Search for the cell housing the specified text and yield its [X, Y] center coordinate. 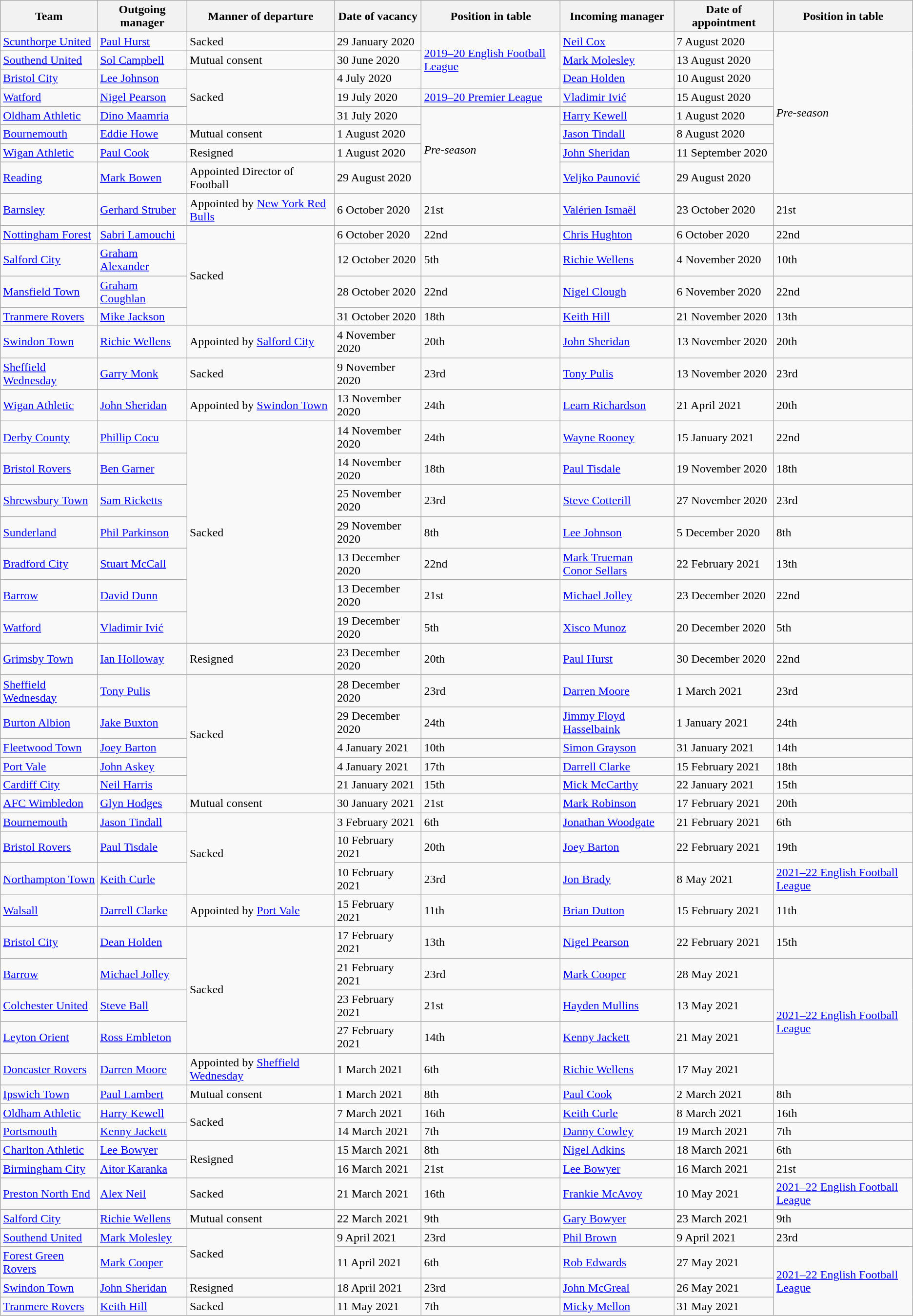
19 July 2020 [378, 97]
28 May 2021 [724, 974]
Danny Cowley [617, 1131]
10 August 2020 [724, 79]
2 March 2021 [724, 1094]
Brian Dutton [617, 911]
Micky Mellon [617, 1306]
22 January 2021 [724, 785]
12 October 2020 [378, 259]
Reading [49, 177]
Aitor Karanka [142, 1169]
Steve Ball [142, 1005]
11 September 2020 [724, 153]
20 December 2020 [724, 627]
17 May 2021 [724, 1069]
14 March 2021 [378, 1131]
Doncaster Rovers [49, 1069]
27 February 2021 [378, 1038]
5 December 2020 [724, 532]
7 August 2020 [724, 41]
Neil Cox [617, 41]
Ipswich Town [49, 1094]
Grimsby Town [49, 659]
Leam Richardson [617, 406]
4 July 2020 [378, 79]
13 August 2020 [724, 60]
9 November 2020 [378, 373]
Port Vale [49, 766]
Chris Hughton [617, 235]
Walsall [49, 911]
Ian Holloway [142, 659]
3 February 2021 [378, 822]
30 December 2020 [724, 659]
Appointed by Sheffield Wednesday [261, 1069]
2019–20 Premier League [491, 97]
Graham Coughlan [142, 292]
Fleetwood Town [49, 747]
Nigel Clough [617, 292]
11 April 2021 [378, 1263]
11 May 2021 [378, 1306]
Phillip Cocu [142, 437]
25 November 2020 [378, 500]
Garry Monk [142, 373]
15 March 2021 [378, 1150]
Jimmy Floyd Hasselbaink [617, 723]
Xisco Munoz [617, 627]
Birmingham City [49, 1169]
AFC Wimbledon [49, 804]
23 February 2021 [378, 1005]
8 August 2020 [724, 134]
Rob Edwards [617, 1263]
30 January 2021 [378, 804]
Ben Garner [142, 469]
Phil Brown [617, 1237]
29 January 2020 [378, 41]
26 May 2021 [724, 1288]
21 May 2021 [724, 1038]
David Dunn [142, 596]
23 October 2020 [724, 210]
Appointed by New York Red Bulls [261, 210]
Nottingham Forest [49, 235]
Scunthorpe United [49, 41]
29 December 2020 [378, 723]
Date of vacancy [378, 17]
Valérien Ismaël [617, 210]
Incoming manager [617, 17]
31 May 2021 [724, 1306]
Alex Neil [142, 1194]
Eddie Howe [142, 134]
28 December 2020 [378, 690]
Jonathan Woodgate [617, 822]
Mike Jackson [142, 317]
31 October 2020 [378, 317]
19 November 2020 [724, 469]
Sam Ricketts [142, 500]
8 May 2021 [724, 879]
Bradford City [49, 564]
15 January 2021 [724, 437]
Portsmouth [49, 1131]
Outgoing manager [142, 17]
23 March 2021 [724, 1219]
Appointed by Port Vale [261, 911]
Barnsley [49, 210]
Sol Campbell [142, 60]
19th [843, 847]
10 May 2021 [724, 1194]
Manner of departure [261, 17]
Nigel Adkins [617, 1150]
Northampton Town [49, 879]
Glyn Hodges [142, 804]
8 March 2021 [724, 1113]
Graham Alexander [142, 259]
Preston North End [49, 1194]
Cardiff City [49, 785]
29 November 2020 [378, 532]
Jake Buxton [142, 723]
Colchester United [49, 1005]
Leyton Orient [49, 1038]
Ross Embleton [142, 1038]
Sabri Lamouchi [142, 235]
John McGreal [617, 1288]
Date of appointment [724, 17]
Hayden Mullins [617, 1005]
30 June 2020 [378, 60]
Sunderland [49, 532]
31 July 2020 [378, 116]
2019–20 English Football League [491, 60]
19 March 2021 [724, 1131]
Mark Bowen [142, 177]
31 January 2021 [724, 747]
Mick McCarthy [617, 785]
Steve Cotterill [617, 500]
13 May 2021 [724, 1005]
Mark Robinson [617, 804]
27 November 2020 [724, 500]
Frankie McAvoy [617, 1194]
21 March 2021 [378, 1194]
Charlton Athletic [49, 1150]
21 January 2021 [378, 785]
Veljko Paunović [617, 177]
Stuart McCall [142, 564]
Simon Grayson [617, 747]
27 May 2021 [724, 1263]
Gerhard Struber [142, 210]
Mansfield Town [49, 292]
Phil Parkinson [142, 532]
Appointed Director of Football [261, 177]
1 January 2021 [724, 723]
Forest Green Rovers [49, 1263]
Appointed by Salford City [261, 342]
21 November 2020 [724, 317]
Shrewsbury Town [49, 500]
Wayne Rooney [617, 437]
Burton Albion [49, 723]
22 March 2021 [378, 1219]
Neil Harris [142, 785]
15 August 2020 [724, 97]
17th [491, 766]
Gary Bowyer [617, 1219]
19 December 2020 [378, 627]
Jon Brady [617, 879]
Derby County [49, 437]
Dino Maamria [142, 116]
Team [49, 17]
Appointed by Swindon Town [261, 406]
21 April 2021 [724, 406]
Mark Trueman Conor Sellars [617, 564]
18 April 2021 [378, 1288]
Paul Lambert [142, 1094]
6 November 2020 [724, 292]
7 March 2021 [378, 1113]
18 March 2021 [724, 1150]
28 October 2020 [378, 292]
John Askey [142, 766]
